Return the [x, y] coordinate for the center point of the cell that contains the specified text.  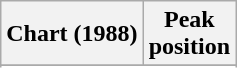
Chart (1988) [72, 34]
Peakposition [189, 34]
